Pinpoint the cell where the given text exists, returning its (x, y) midpoint coordinate. 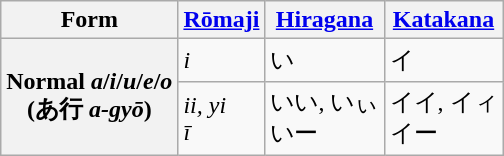
イイ, イィイー (444, 118)
ii, yiī (222, 118)
イ (444, 60)
Hiragana (324, 20)
Normal a/i/u/e/o(あ行 a-gyō) (90, 98)
Form (90, 20)
Katakana (444, 20)
Rōmaji (222, 20)
いい, いぃいー (324, 118)
i (222, 60)
い (324, 60)
